Find where the given text appears and provide that cell's center as [x, y] coordinate. 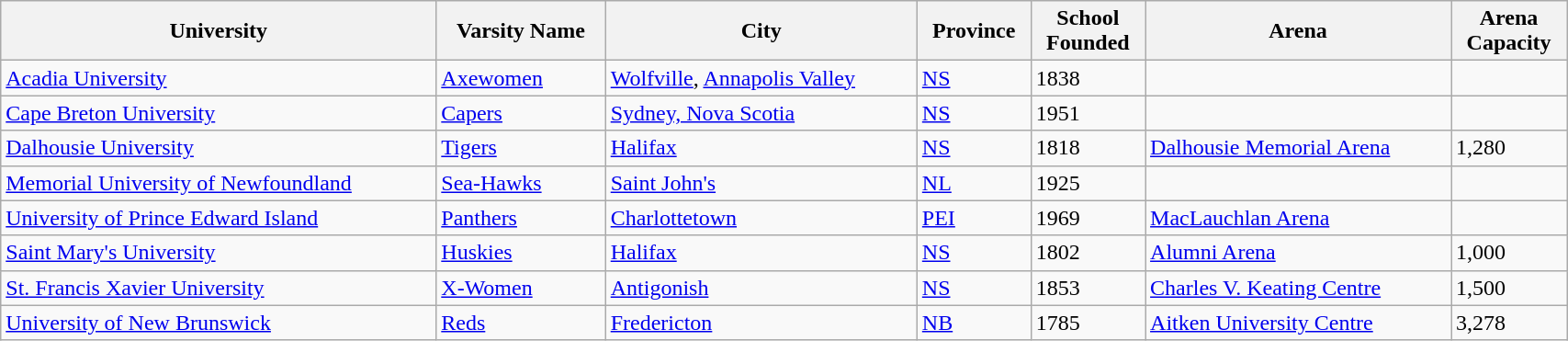
Sea-Hawks [521, 183]
Reds [521, 323]
Saint Mary's University [219, 253]
Dalhousie Memorial Arena [1299, 148]
Antigonish [761, 288]
1853 [1088, 288]
1,280 [1509, 148]
Alumni Arena [1299, 253]
1838 [1088, 78]
Charles V. Keating Centre [1299, 288]
PEI [974, 218]
University [219, 31]
NL [974, 183]
Arena [1299, 31]
Charlottetown [761, 218]
SchoolFounded [1088, 31]
Aitken University Centre [1299, 323]
Cape Breton University [219, 113]
Capers [521, 113]
MacLauchlan Arena [1299, 218]
NB [974, 323]
St. Francis Xavier University [219, 288]
University of New Brunswick [219, 323]
Sydney, Nova Scotia [761, 113]
1969 [1088, 218]
Acadia University [219, 78]
University of Prince Edward Island [219, 218]
ArenaCapacity [1509, 31]
Memorial University of Newfoundland [219, 183]
Saint John's [761, 183]
1785 [1088, 323]
Panthers [521, 218]
Province [974, 31]
1802 [1088, 253]
1818 [1088, 148]
1,500 [1509, 288]
Dalhousie University [219, 148]
Varsity Name [521, 31]
Tigers [521, 148]
Wolfville, Annapolis Valley [761, 78]
City [761, 31]
X-Women [521, 288]
3,278 [1509, 323]
Huskies [521, 253]
1951 [1088, 113]
1925 [1088, 183]
1,000 [1509, 253]
Axewomen [521, 78]
Fredericton [761, 323]
